Capture the cell that displays the provided text and extract its [x, y] central coordinate. 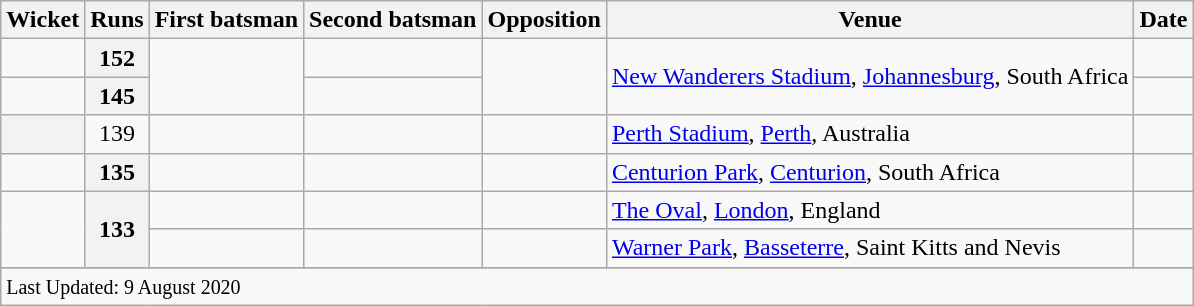
Wicket [43, 20]
The Oval, London, England [870, 210]
Date [1164, 20]
Second batsman [393, 20]
Opposition [544, 20]
152 [117, 58]
Last Updated: 9 August 2020 [597, 286]
Runs [117, 20]
New Wanderers Stadium, Johannesburg, South Africa [870, 77]
139 [117, 134]
Venue [870, 20]
145 [117, 96]
Warner Park, Basseterre, Saint Kitts and Nevis [870, 248]
Centurion Park, Centurion, South Africa [870, 172]
Perth Stadium, Perth, Australia [870, 134]
First batsman [226, 20]
133 [117, 229]
135 [117, 172]
